Locate the cell with the specified text and output its [x, y] center coordinate. 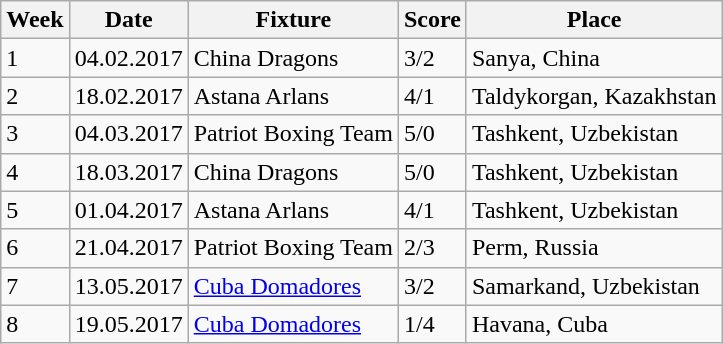
3 [35, 134]
5 [35, 210]
2/3 [432, 248]
18.03.2017 [128, 172]
Fixture [293, 20]
Sanya, China [594, 58]
7 [35, 286]
Perm, Russia [594, 248]
18.02.2017 [128, 96]
2 [35, 96]
19.05.2017 [128, 324]
Score [432, 20]
Samarkand, Uzbekistan [594, 286]
13.05.2017 [128, 286]
Place [594, 20]
8 [35, 324]
01.04.2017 [128, 210]
04.03.2017 [128, 134]
Date [128, 20]
1/4 [432, 324]
21.04.2017 [128, 248]
6 [35, 248]
Havana, Cuba [594, 324]
Taldykorgan, Kazakhstan [594, 96]
Week [35, 20]
04.02.2017 [128, 58]
1 [35, 58]
4 [35, 172]
